Locate the cell with the specified text and output its (X, Y) center coordinate. 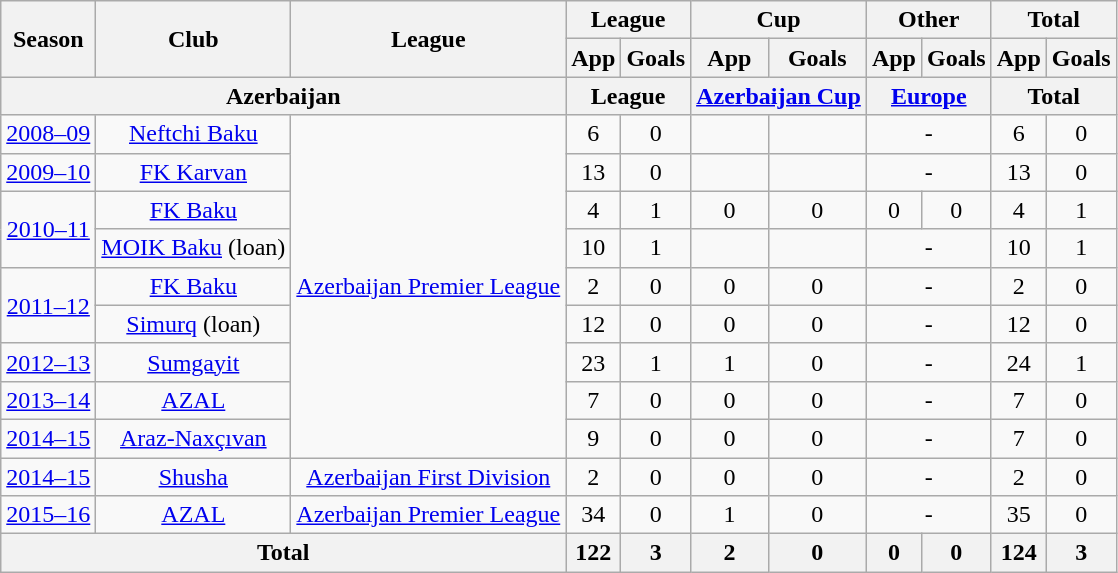
24 (1018, 362)
35 (1018, 515)
Shusha (194, 477)
2013–14 (48, 400)
Simurq (loan) (194, 324)
2012–13 (48, 362)
23 (594, 362)
Azerbaijan Cup (779, 96)
Season (48, 39)
Araz-Naxçıvan (194, 438)
Cup (779, 20)
2009–10 (48, 172)
2008–09 (48, 134)
MOIK Baku (loan) (194, 248)
34 (594, 515)
Other (928, 20)
Neftchi Baku (194, 134)
Sumgayit (194, 362)
2011–12 (48, 305)
2010–11 (48, 229)
FK Karvan (194, 172)
122 (594, 553)
9 (594, 438)
Azerbaijan (284, 96)
124 (1018, 553)
Europe (928, 96)
2015–16 (48, 515)
Azerbaijan First Division (428, 477)
Club (194, 39)
